From the cell containing the given text, extract its center point as [x, y] coordinate. 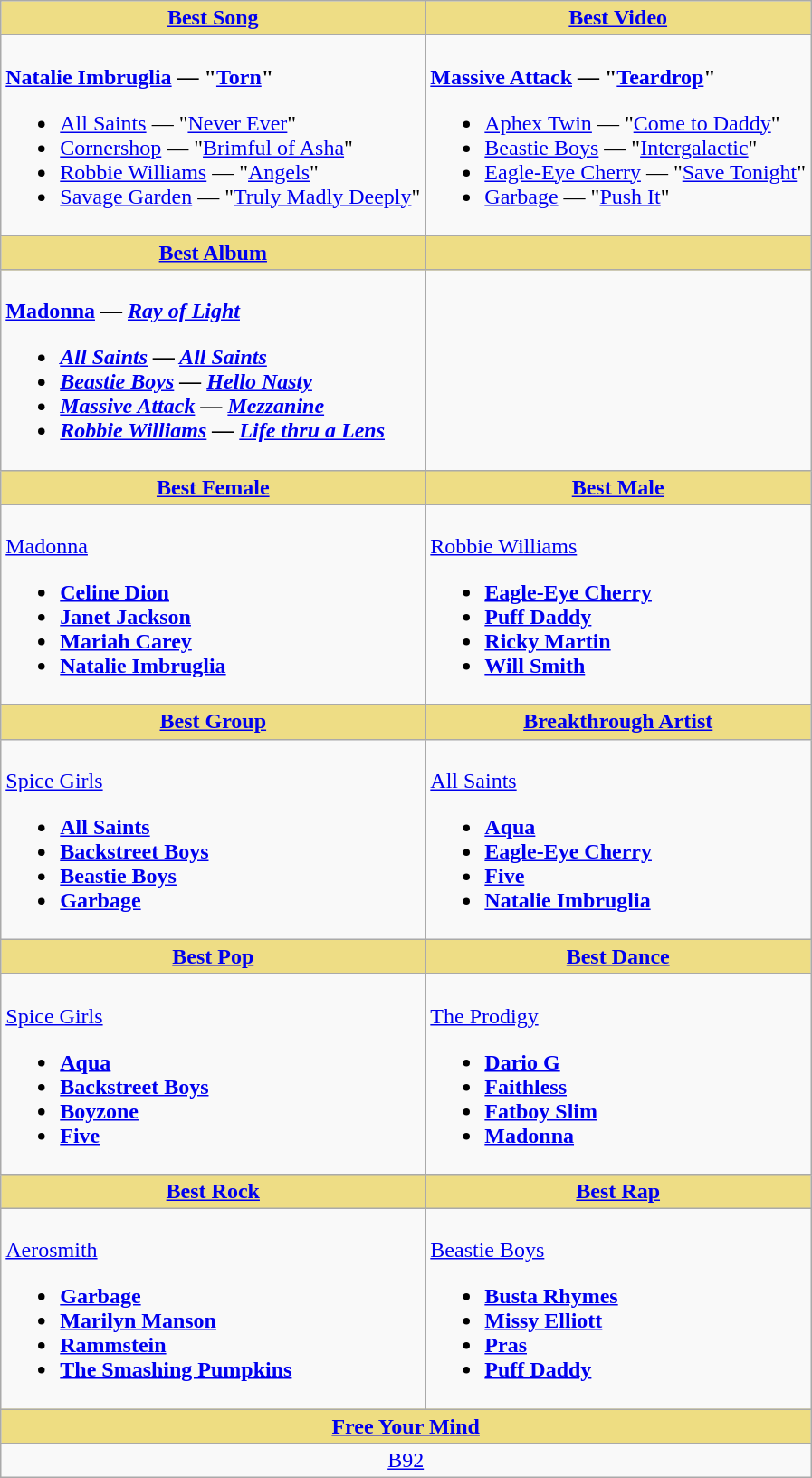
Best Rock [214, 1191]
Robbie WilliamsEagle-Eye CherryPuff DaddyRicky MartinWill Smith [618, 605]
Best Album [214, 253]
Best Video [618, 18]
MadonnaCeline DionJanet JacksonMariah CareyNatalie Imbruglia [214, 605]
AerosmithGarbageMarilyn MansonRammsteinThe Smashing Pumpkins [214, 1308]
All SaintsAquaEagle-Eye CherryFiveNatalie Imbruglia [618, 839]
Spice GirlsAquaBackstreet BoysBoyzoneFive [214, 1074]
Best Song [214, 18]
Best Dance [618, 956]
Best Group [214, 722]
Best Male [618, 487]
Madonna — Ray of LightAll Saints — All SaintsBeastie Boys — Hello NastyMassive Attack — MezzanineRobbie Williams — Life thru a Lens [214, 369]
Massive Attack — "Teardrop"Aphex Twin — "Come to Daddy"Beastie Boys — "Intergalactic"Eagle-Eye Cherry — "Save Tonight"Garbage — "Push It" [618, 136]
Best Pop [214, 956]
Best Female [214, 487]
Beastie BoysBusta RhymesMissy ElliottPrasPuff Daddy [618, 1308]
Best Rap [618, 1191]
Spice GirlsAll SaintsBackstreet BoysBeastie BoysGarbage [214, 839]
The ProdigyDario GFaithlessFatboy SlimMadonna [618, 1074]
Breakthrough Artist [618, 722]
Natalie Imbruglia — "Torn"All Saints — "Never Ever"Cornershop — "Brimful of Asha"Robbie Williams — "Angels"Savage Garden — "Truly Madly Deeply" [214, 136]
Free Your Mind [406, 1426]
B92 [406, 1461]
